For the text-containing cell, return its midpoint in (X, Y) coordinate format. 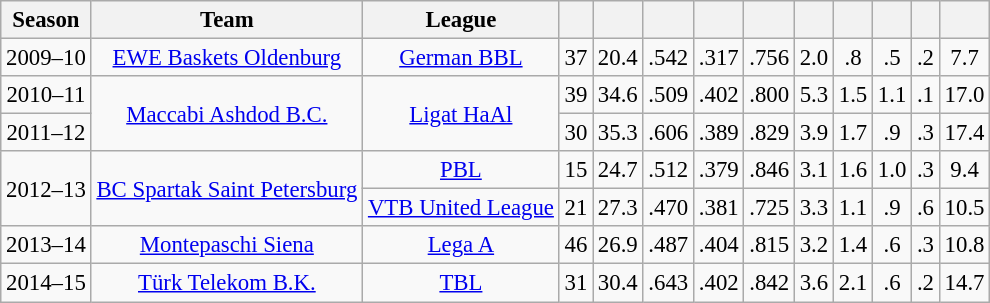
1.7 (852, 133)
.381 (718, 208)
37 (576, 58)
15 (576, 170)
14.7 (964, 283)
.725 (769, 208)
.470 (668, 208)
3.1 (814, 170)
Lega A (462, 245)
.842 (769, 283)
2.1 (852, 283)
.643 (668, 283)
2013–14 (46, 245)
BC Spartak Saint Petersburg (227, 188)
.5 (892, 58)
.379 (718, 170)
Season (46, 20)
.512 (668, 170)
34.6 (618, 95)
2012–13 (46, 188)
5.3 (814, 95)
.846 (769, 170)
EWE Baskets Oldenburg (227, 58)
.404 (718, 245)
2014–15 (46, 283)
30 (576, 133)
VTB United League (462, 208)
10.8 (964, 245)
2.0 (814, 58)
3.3 (814, 208)
2010–11 (46, 95)
.829 (769, 133)
2009–10 (46, 58)
3.9 (814, 133)
7.7 (964, 58)
35.3 (618, 133)
German BBL (462, 58)
.487 (668, 245)
PBL (462, 170)
.1 (926, 95)
.509 (668, 95)
46 (576, 245)
TBL (462, 283)
Maccabi Ashdod B.C. (227, 114)
1.0 (892, 170)
26.9 (618, 245)
.389 (718, 133)
9.4 (964, 170)
3.2 (814, 245)
17.4 (964, 133)
Montepaschi Siena (227, 245)
.606 (668, 133)
.542 (668, 58)
31 (576, 283)
.800 (769, 95)
17.0 (964, 95)
1.4 (852, 245)
2011–12 (46, 133)
39 (576, 95)
.815 (769, 245)
.756 (769, 58)
27.3 (618, 208)
24.7 (618, 170)
.8 (852, 58)
3.6 (814, 283)
30.4 (618, 283)
1.5 (852, 95)
21 (576, 208)
Türk Telekom B.K. (227, 283)
League (462, 20)
10.5 (964, 208)
Team (227, 20)
1.6 (852, 170)
Ligat HaAl (462, 114)
.317 (718, 58)
20.4 (618, 58)
